Identify which cell holds the provided text, then report its [X, Y] central coordinate. 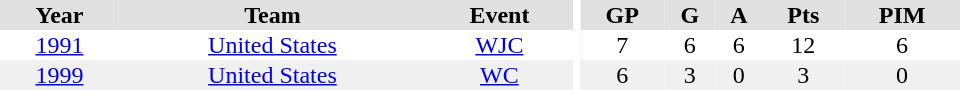
Event [500, 15]
7 [622, 45]
GP [622, 15]
Year [60, 15]
G [690, 15]
A [738, 15]
WC [500, 75]
12 [804, 45]
WJC [500, 45]
1999 [60, 75]
1991 [60, 45]
PIM [902, 15]
Team [272, 15]
Pts [804, 15]
